From the cell containing the given text, extract its center point as [x, y] coordinate. 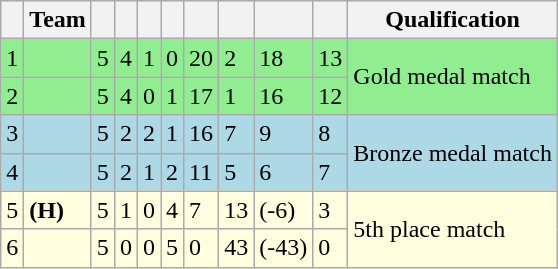
20 [202, 58]
(-43) [284, 248]
(-6) [284, 210]
Bronze medal match [453, 153]
(H) [58, 210]
5th place match [453, 229]
Qualification [453, 20]
Gold medal match [453, 77]
8 [330, 134]
Team [58, 20]
17 [202, 96]
11 [202, 172]
12 [330, 96]
18 [284, 58]
43 [236, 248]
9 [284, 134]
